For the text-containing cell, return its midpoint in [x, y] coordinate format. 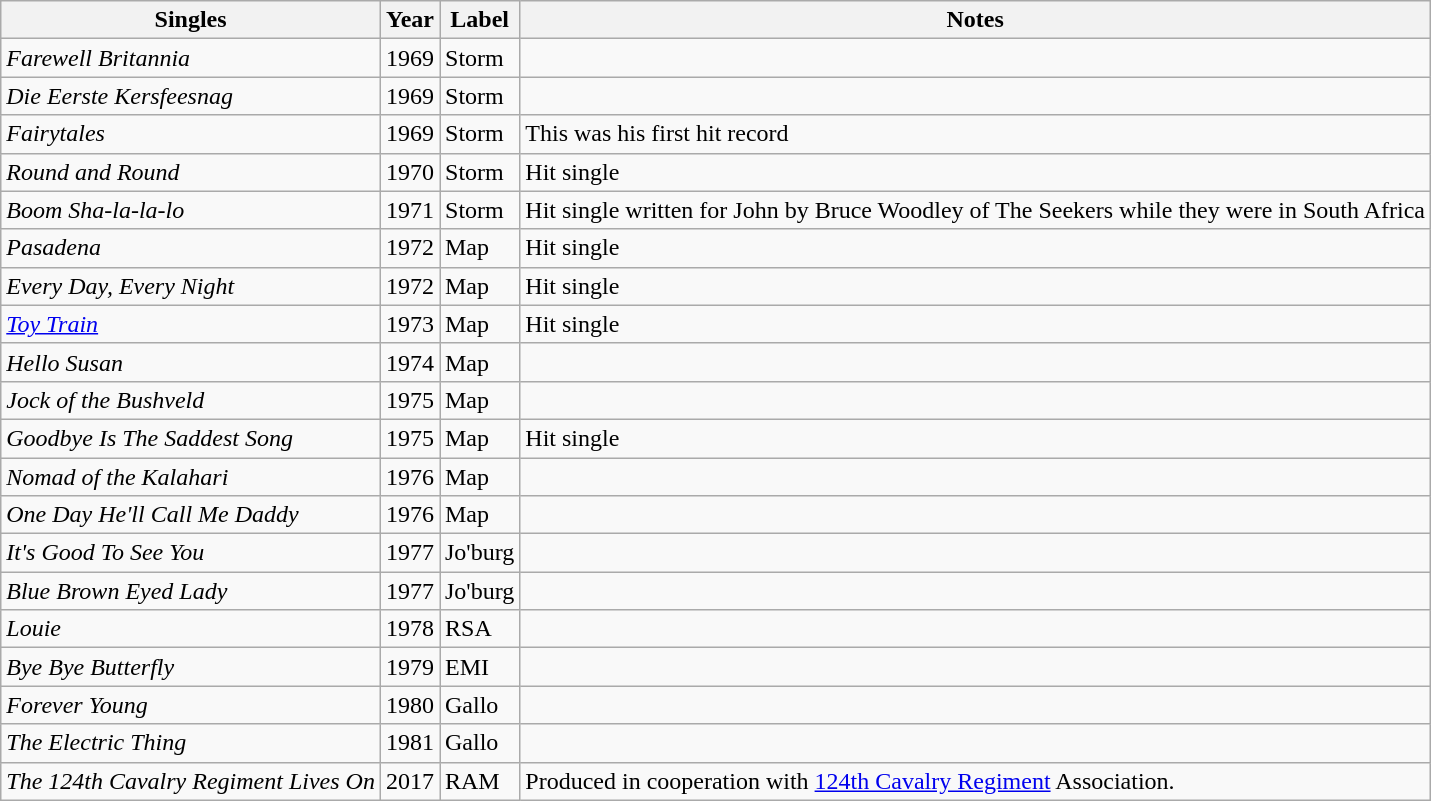
1970 [410, 172]
2017 [410, 781]
Farewell Britannia [191, 58]
Hit single written for John by Bruce Woodley of The Seekers while they were in South Africa [976, 210]
Notes [976, 20]
Die Eerste Kersfeesnag [191, 96]
Forever Young [191, 705]
1971 [410, 210]
Jock of the Bushveld [191, 400]
Blue Brown Eyed Lady [191, 591]
Fairytales [191, 134]
RAM [480, 781]
Year [410, 20]
This was his first hit record [976, 134]
Singles [191, 20]
Pasadena [191, 248]
Nomad of the Kalahari [191, 477]
1978 [410, 629]
Label [480, 20]
1979 [410, 667]
It's Good To See You [191, 553]
Boom Sha-la-la-lo [191, 210]
RSA [480, 629]
Louie [191, 629]
Goodbye Is The Saddest Song [191, 438]
Bye Bye Butterfly [191, 667]
1981 [410, 743]
Hello Susan [191, 362]
1973 [410, 324]
The Electric Thing [191, 743]
1980 [410, 705]
EMI [480, 667]
One Day He'll Call Me Daddy [191, 515]
1974 [410, 362]
Toy Train [191, 324]
The 124th Cavalry Regiment Lives On [191, 781]
Produced in cooperation with 124th Cavalry Regiment Association. [976, 781]
Round and Round [191, 172]
Every Day, Every Night [191, 286]
